Find where the given text appears and provide that cell's center as [x, y] coordinate. 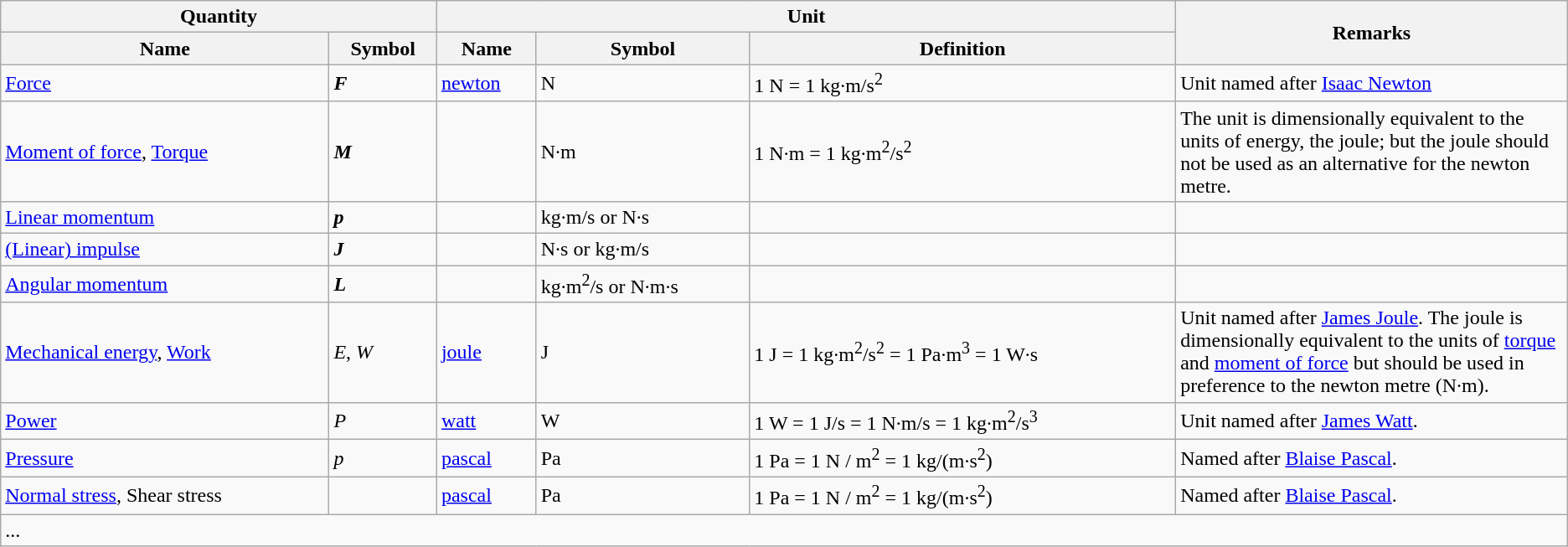
joule [486, 352]
Force [165, 84]
... [784, 530]
1 W = 1 J/s = 1 N·m/s = 1 kg·m2/s3 [963, 421]
L [384, 285]
Mechanical energy, Work [165, 352]
Angular momentum [165, 285]
Normal stress, Shear stress [165, 496]
E, W [384, 352]
N·s or kg·m/s [643, 250]
kg·m2/s or N·m·s [643, 285]
Remarks [1372, 33]
Unit [806, 17]
F [384, 84]
Moment of force, Torque [165, 151]
1 J = 1 kg·m2/s2 = 1 Pa·m3 = 1 W·s [963, 352]
watt [486, 421]
Unit named after James Watt. [1372, 421]
The unit is dimensionally equivalent to the units of energy, the joule; but the joule should not be used as an alternative for the newton metre. [1372, 151]
Quantity [219, 17]
N [643, 84]
P [384, 421]
Pressure [165, 459]
W [643, 421]
Unit named after Isaac Newton [1372, 84]
M [384, 151]
Definition [963, 49]
1 N·m = 1 kg·m2/s2 [963, 151]
1 N = 1 kg·m/s2 [963, 84]
kg·m/s or N·s [643, 217]
(Linear) impulse [165, 250]
N·m [643, 151]
Linear momentum [165, 217]
newton [486, 84]
Power [165, 421]
